Search for the cell housing the specified text and yield its [x, y] center coordinate. 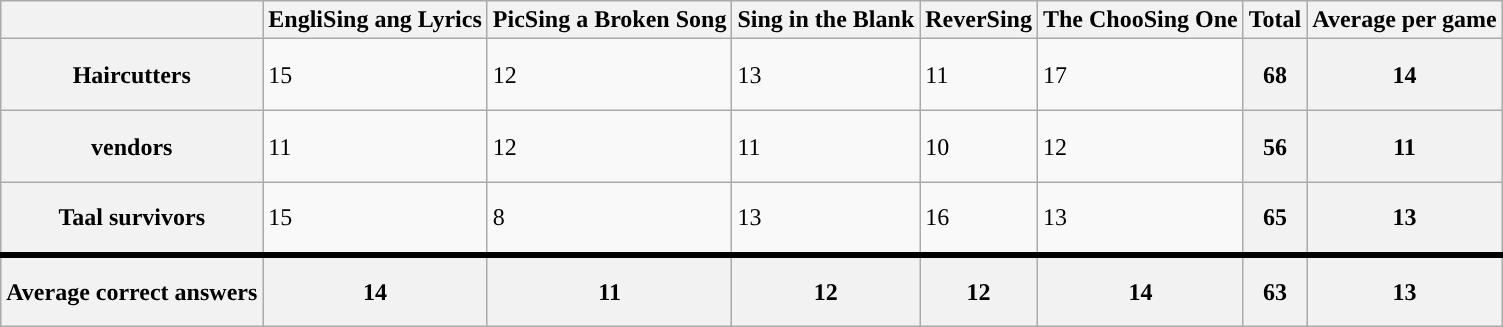
PicSing a Broken Song [610, 20]
ReverSing [979, 20]
The ChooSing One [1140, 20]
8 [610, 219]
Taal survivors [132, 219]
vendors [132, 147]
16 [979, 219]
Haircutters [132, 75]
56 [1275, 147]
Average correct answers [132, 291]
Average per game [1404, 20]
63 [1275, 291]
65 [1275, 219]
10 [979, 147]
Sing in the Blank [826, 20]
68 [1275, 75]
Total [1275, 20]
EngliSing ang Lyrics [375, 20]
17 [1140, 75]
